Capture the cell that displays the provided text and extract its [X, Y] central coordinate. 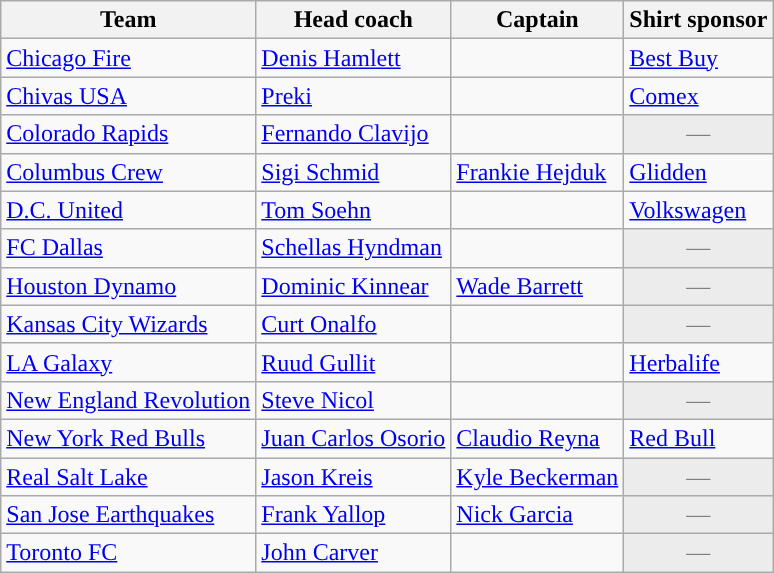
LA Galaxy [128, 362]
Volkswagen [698, 210]
Steve Nicol [354, 400]
Chicago Fire [128, 58]
Toronto FC [128, 553]
Columbus Crew [128, 172]
Juan Carlos Osorio [354, 438]
New England Revolution [128, 400]
Houston Dynamo [128, 286]
Shirt sponsor [698, 20]
Herbalife [698, 362]
Ruud Gullit [354, 362]
Red Bull [698, 438]
Tom Soehn [354, 210]
Schellas Hyndman [354, 248]
Frankie Hejduk [538, 172]
Head coach [354, 20]
Wade Barrett [538, 286]
Denis Hamlett [354, 58]
Fernando Clavijo [354, 134]
Glidden [698, 172]
John Carver [354, 553]
San Jose Earthquakes [128, 515]
D.C. United [128, 210]
Best Buy [698, 58]
Team [128, 20]
Chivas USA [128, 96]
FC Dallas [128, 248]
Captain [538, 20]
Claudio Reyna [538, 438]
Preki [354, 96]
Frank Yallop [354, 515]
Colorado Rapids [128, 134]
Kyle Beckerman [538, 477]
Jason Kreis [354, 477]
Sigi Schmid [354, 172]
Kansas City Wizards [128, 324]
Real Salt Lake [128, 477]
Curt Onalfo [354, 324]
Nick Garcia [538, 515]
Comex [698, 96]
Dominic Kinnear [354, 286]
New York Red Bulls [128, 438]
